Extract the (X, Y) coordinate from the center of the cell holding the provided text.  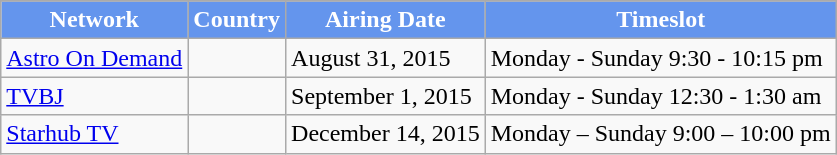
September 1, 2015 (386, 96)
Starhub TV (94, 134)
August 31, 2015 (386, 58)
Monday – Sunday 9:00 – 10:00 pm (660, 134)
Astro On Demand (94, 58)
December 14, 2015 (386, 134)
Country (237, 20)
Monday - Sunday 9:30 - 10:15 pm (660, 58)
Airing Date (386, 20)
Monday - Sunday 12:30 - 1:30 am (660, 96)
Timeslot (660, 20)
Network (94, 20)
TVBJ (94, 96)
